Extract the (x, y) coordinate from the center of the cell holding the provided text.  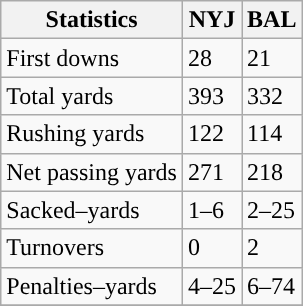
6–74 (272, 286)
0 (212, 248)
114 (272, 134)
332 (272, 96)
Net passing yards (92, 172)
4–25 (212, 286)
271 (212, 172)
122 (212, 134)
218 (272, 172)
2 (272, 248)
21 (272, 58)
BAL (272, 20)
Turnovers (92, 248)
Rushing yards (92, 134)
28 (212, 58)
First downs (92, 58)
1–6 (212, 210)
NYJ (212, 20)
393 (212, 96)
Penalties–yards (92, 286)
Sacked–yards (92, 210)
Total yards (92, 96)
Statistics (92, 20)
2–25 (272, 210)
